For the text-containing cell, return its midpoint in (x, y) coordinate format. 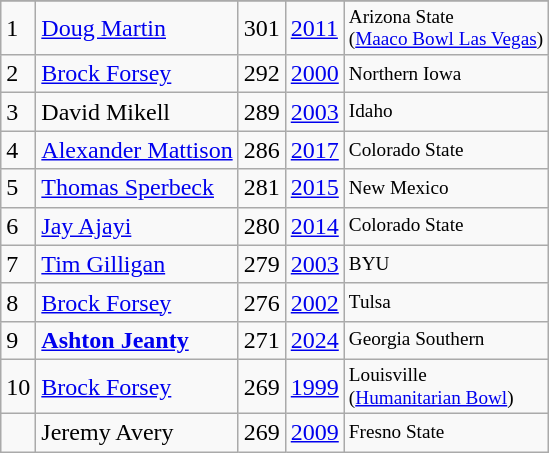
David Mikell (137, 112)
279 (262, 264)
1999 (314, 386)
9 (18, 340)
10 (18, 386)
3 (18, 112)
New Mexico (446, 188)
Georgia Southern (446, 340)
Alexander Mattison (137, 150)
Tim Gilligan (137, 264)
1 (18, 28)
Louisville(Humanitarian Bowl) (446, 386)
276 (262, 302)
BYU (446, 264)
2002 (314, 302)
2024 (314, 340)
281 (262, 188)
Ashton Jeanty (137, 340)
271 (262, 340)
2000 (314, 74)
8 (18, 302)
2009 (314, 433)
301 (262, 28)
2014 (314, 226)
Doug Martin (137, 28)
2 (18, 74)
Jeremy Avery (137, 433)
2017 (314, 150)
Fresno State (446, 433)
Tulsa (446, 302)
Idaho (446, 112)
5 (18, 188)
280 (262, 226)
292 (262, 74)
2015 (314, 188)
2011 (314, 28)
Northern Iowa (446, 74)
289 (262, 112)
6 (18, 226)
Arizona State(Maaco Bowl Las Vegas) (446, 28)
4 (18, 150)
Jay Ajayi (137, 226)
7 (18, 264)
286 (262, 150)
Thomas Sperbeck (137, 188)
